Provide the [X, Y] coordinate of the cell's center where the given text is located.  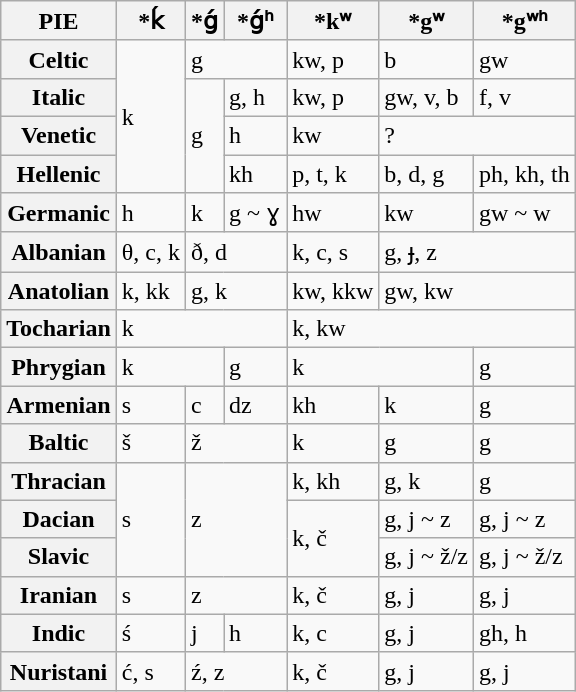
k, kk [150, 291]
*gʷ [426, 21]
Celtic [59, 59]
j [205, 633]
Dacian [59, 519]
kw, kkw [333, 291]
Germanic [59, 213]
Nuristani [59, 671]
gw, kw [477, 291]
Indic [59, 633]
ž [236, 443]
Iranian [59, 595]
*ǵʰ [256, 21]
Hellenic [59, 173]
gw [524, 59]
k, kw [432, 329]
gw, v, b [426, 97]
ð, d [236, 252]
ś [150, 633]
*gʷʰ [524, 21]
Venetic [59, 135]
ź, z [236, 671]
š [150, 443]
Anatolian [59, 291]
Phrygian [59, 367]
gw ~ w [524, 213]
ć, s [150, 671]
c [205, 405]
k, c [333, 633]
g, h [256, 97]
dz [256, 405]
f, v [524, 97]
Tocharian [59, 329]
k, c, s [333, 252]
θ, c, k [150, 252]
ph, kh, th [524, 173]
*ǵ [205, 21]
g, ɟ, z [477, 252]
Slavic [59, 557]
k, kh [333, 481]
Albanian [59, 252]
p, t, k [333, 173]
Italic [59, 97]
? [477, 135]
gh, h [524, 633]
PIE [59, 21]
*ḱ [150, 21]
Armenian [59, 405]
Baltic [59, 443]
b [426, 59]
hw [333, 213]
g ~ ɣ [256, 213]
b, d, g [426, 173]
Thracian [59, 481]
*kʷ [333, 21]
